Determine the [x, y] coordinate at the center of the cell enclosing the given text.  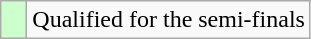
Qualified for the semi-finals [169, 20]
